Extract the [X, Y] coordinate from the center of the cell holding the provided text.  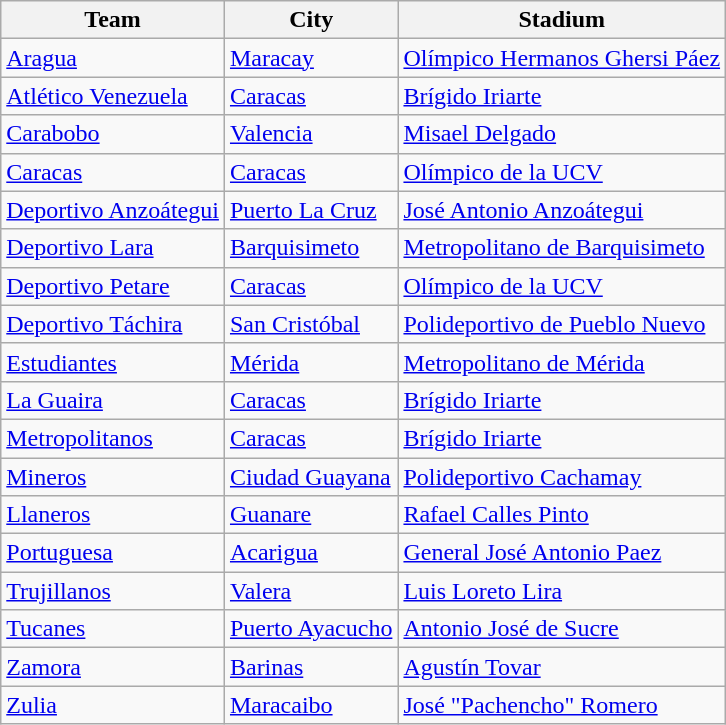
Deportivo Petare [113, 286]
Estudiantes [113, 362]
Agustín Tovar [562, 667]
Deportivo Lara [113, 248]
José Antonio Anzoátegui [562, 210]
Deportivo Táchira [113, 324]
Polideportivo de Pueblo Nuevo [562, 324]
Barquisimeto [310, 248]
Puerto La Cruz [310, 210]
José "Pachencho" Romero [562, 705]
Team [113, 20]
Guanare [310, 515]
Puerto Ayacucho [310, 629]
General José Antonio Paez [562, 553]
Olímpico Hermanos Ghersi Páez [562, 58]
Rafael Calles Pinto [562, 515]
Deportivo Anzoátegui [113, 210]
Valencia [310, 134]
Barinas [310, 667]
Stadium [562, 20]
Luis Loreto Lira [562, 591]
Metropolitanos [113, 438]
City [310, 20]
Mineros [113, 477]
Llaneros [113, 515]
Metropolitano de Mérida [562, 362]
San Cristóbal [310, 324]
Trujillanos [113, 591]
Antonio José de Sucre [562, 629]
Misael Delgado [562, 134]
Portuguesa [113, 553]
Polideportivo Cachamay [562, 477]
Tucanes [113, 629]
Aragua [113, 58]
Mérida [310, 362]
La Guaira [113, 400]
Maracaibo [310, 705]
Acarigua [310, 553]
Maracay [310, 58]
Zamora [113, 667]
Valera [310, 591]
Carabobo [113, 134]
Zulia [113, 705]
Ciudad Guayana [310, 477]
Metropolitano de Barquisimeto [562, 248]
Atlético Venezuela [113, 96]
